Extract the [X, Y] coordinate from the center of the cell holding the provided text.  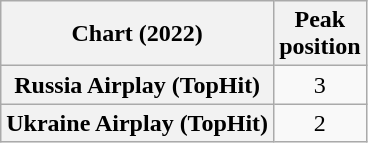
3 [320, 85]
2 [320, 123]
Ukraine Airplay (TopHit) [138, 123]
Peakposition [320, 34]
Chart (2022) [138, 34]
Russia Airplay (TopHit) [138, 85]
